Locate the cell with the specified text and output its (x, y) center coordinate. 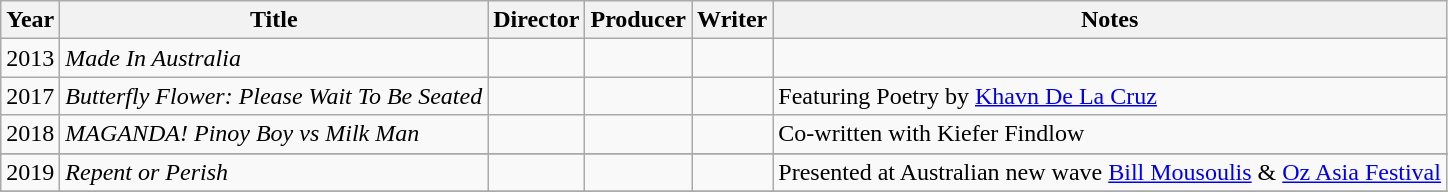
Butterfly Flower: Please Wait To Be Seated (274, 96)
Year (30, 20)
Producer (638, 20)
MAGANDA! Pinoy Boy vs Milk Man (274, 134)
Notes (1110, 20)
Repent or Perish (274, 172)
Co-written with Kiefer Findlow (1110, 134)
2019 (30, 172)
2013 (30, 58)
2018 (30, 134)
Director (536, 20)
Writer (732, 20)
Featuring Poetry by Khavn De La Cruz (1110, 96)
2017 (30, 96)
Made In Australia (274, 58)
Title (274, 20)
Presented at Australian new wave Bill Mousoulis & Oz Asia Festival (1110, 172)
